Identify which cell holds the provided text, then report its (x, y) central coordinate. 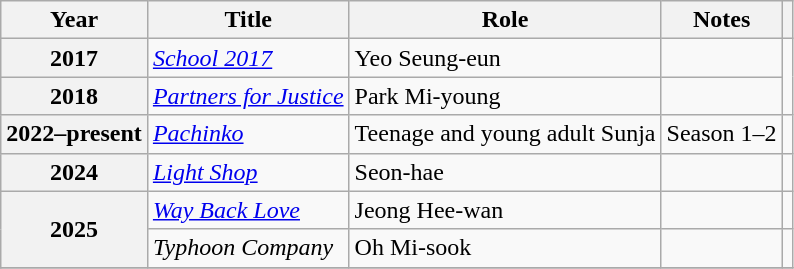
Pachinko (248, 134)
2025 (74, 229)
Teenage and young adult Sunja (505, 134)
Park Mi-young (505, 96)
Light Shop (248, 172)
Typhoon Company (248, 248)
Jeong Hee-wan (505, 210)
2017 (74, 58)
Role (505, 20)
Seon-hae (505, 172)
2022–present (74, 134)
Oh Mi-sook (505, 248)
2024 (74, 172)
Title (248, 20)
Way Back Love (248, 210)
Partners for Justice (248, 96)
Season 1–2 (722, 134)
Notes (722, 20)
Year (74, 20)
Yeo Seung-eun (505, 58)
School 2017 (248, 58)
2018 (74, 96)
